Determine the (X, Y) coordinate at the center of the cell enclosing the given text.  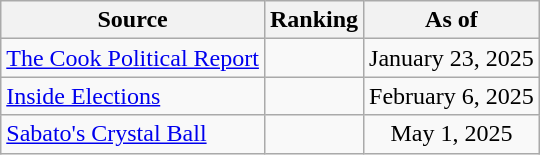
May 1, 2025 (452, 134)
Source (133, 20)
February 6, 2025 (452, 96)
January 23, 2025 (452, 58)
The Cook Political Report (133, 58)
Sabato's Crystal Ball (133, 134)
Ranking (314, 20)
Inside Elections (133, 96)
As of (452, 20)
